Identify which cell holds the provided text, then report its [x, y] central coordinate. 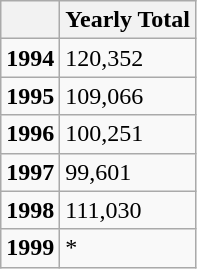
1996 [30, 134]
1994 [30, 58]
1998 [30, 210]
1995 [30, 96]
1997 [30, 172]
100,251 [128, 134]
120,352 [128, 58]
1999 [30, 248]
* [128, 248]
99,601 [128, 172]
Yearly Total [128, 20]
109,066 [128, 96]
111,030 [128, 210]
